Determine the (x, y) coordinate at the center of the cell enclosing the given text.  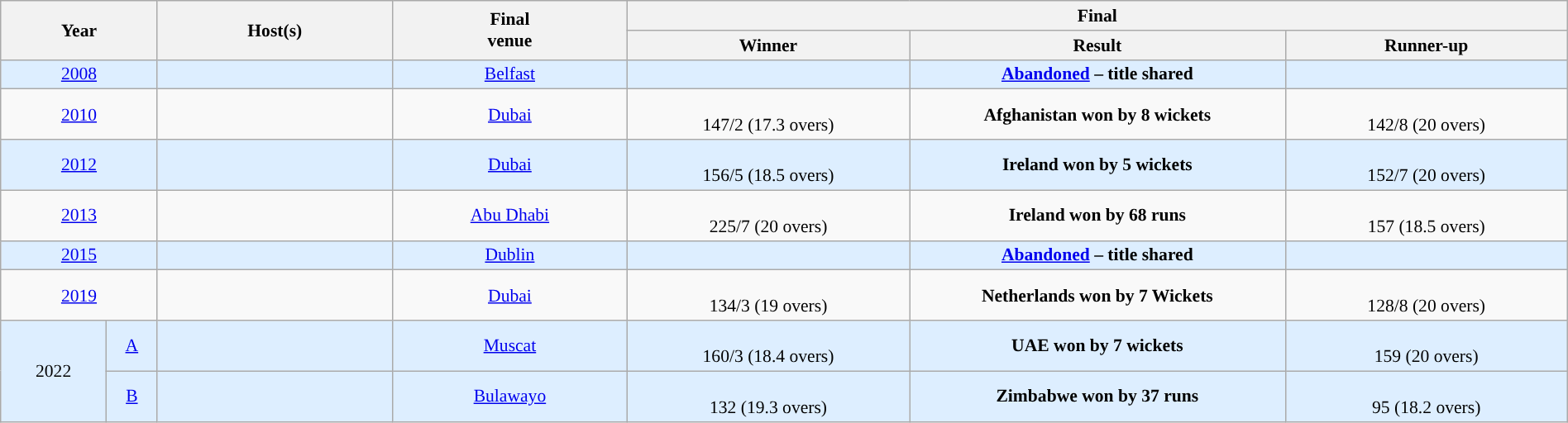
160/3 (18.4 overs) (769, 345)
159 (20 overs) (1426, 345)
Ireland won by 5 wickets (1098, 165)
225/7 (20 overs) (769, 215)
Netherlands won by 7 Wickets (1098, 296)
156/5 (18.5 overs) (769, 165)
Afghanistan won by 8 wickets (1098, 114)
2010 (79, 114)
UAE won by 7 wickets (1098, 345)
Zimbabwe won by 37 runs (1098, 397)
Dublin (509, 255)
Year (79, 30)
2013 (79, 215)
Abu Dhabi (509, 215)
Result (1098, 45)
2019 (79, 296)
152/7 (20 overs) (1426, 165)
Bulawayo (509, 397)
2012 (79, 165)
2015 (79, 255)
B (132, 397)
Final (1098, 16)
Muscat (509, 345)
Finalvenue (509, 30)
Winner (769, 45)
2008 (79, 74)
132 (19.3 overs) (769, 397)
Ireland won by 68 runs (1098, 215)
Runner-up (1426, 45)
134/3 (19 overs) (769, 296)
A (132, 345)
95 (18.2 overs) (1426, 397)
157 (18.5 overs) (1426, 215)
Belfast (509, 74)
142/8 (20 overs) (1426, 114)
128/8 (20 overs) (1426, 296)
147/2 (17.3 overs) (769, 114)
2022 (54, 371)
Host(s) (275, 30)
